Detect which cell encompasses the target text, then output its [X, Y] center coordinate. 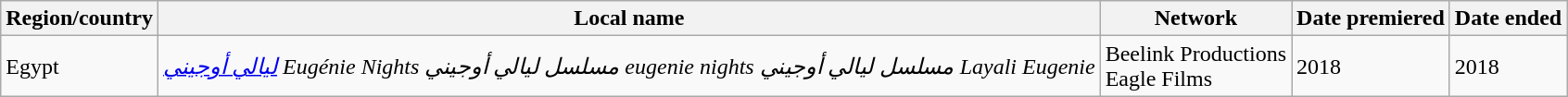
Local name [628, 18]
Region/country [80, 18]
Date ended [1508, 18]
Date premiered [1372, 18]
ليالي أوجيني Eugénie Nights مسلسل ليالي أوجيني eugenie nights مسلسل ليالي أوجيني Layali Eugenie [628, 67]
Network [1195, 18]
Beelink ProductionsEagle Films [1195, 67]
Egypt [80, 67]
